Find where the given text appears and provide that cell's center as (x, y) coordinate. 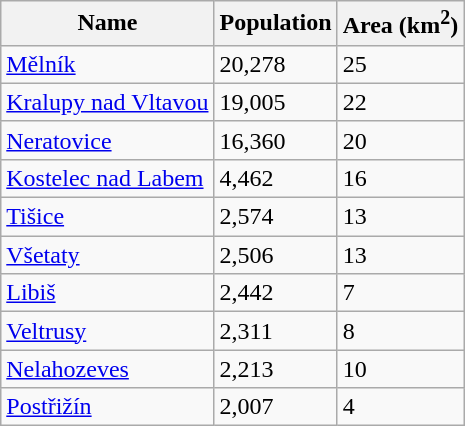
Veltrusy (108, 331)
Nelahozeves (108, 369)
10 (400, 369)
16 (400, 178)
Population (276, 24)
Libiš (108, 293)
2,213 (276, 369)
25 (400, 64)
7 (400, 293)
16,360 (276, 140)
2,442 (276, 293)
Kostelec nad Labem (108, 178)
20 (400, 140)
Všetaty (108, 255)
2,311 (276, 331)
8 (400, 331)
4 (400, 407)
Kralupy nad Vltavou (108, 102)
4,462 (276, 178)
Tišice (108, 217)
2,574 (276, 217)
22 (400, 102)
Neratovice (108, 140)
2,007 (276, 407)
2,506 (276, 255)
20,278 (276, 64)
Postřižín (108, 407)
Name (108, 24)
Mělník (108, 64)
19,005 (276, 102)
Area (km2) (400, 24)
